Provide the [x, y] coordinate of the cell's center where the given text is located.  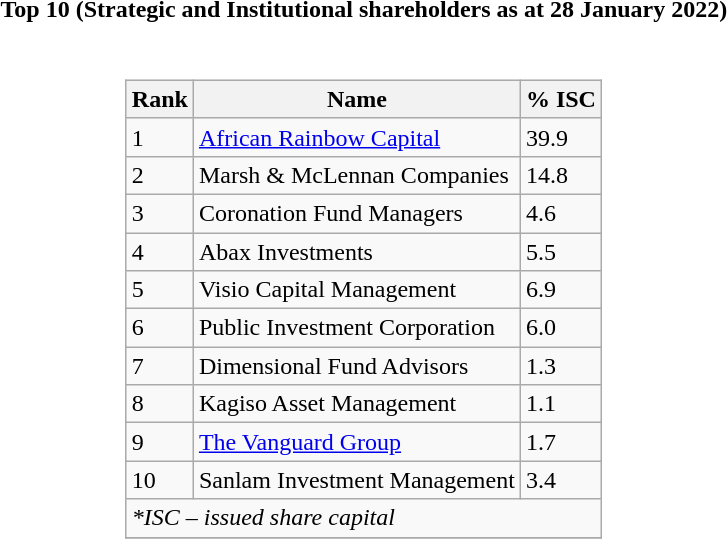
39.9 [560, 137]
5 [160, 290]
1.3 [560, 366]
4 [160, 251]
6 [160, 328]
Public Investment Corporation [356, 328]
6.9 [560, 290]
1.1 [560, 404]
Rank [160, 99]
4.6 [560, 213]
2 [160, 175]
Abax Investments [356, 251]
1 [160, 137]
6.0 [560, 328]
Name [356, 99]
Kagiso Asset Management [356, 404]
% ISC [560, 99]
10 [160, 480]
Marsh & McLennan Companies [356, 175]
Visio Capital Management [356, 290]
Sanlam Investment Management [356, 480]
The Vanguard Group [356, 442]
7 [160, 366]
Dimensional Fund Advisors [356, 366]
1.7 [560, 442]
*ISC – issued share capital [364, 518]
African Rainbow Capital [356, 137]
14.8 [560, 175]
3 [160, 213]
8 [160, 404]
3.4 [560, 480]
5.5 [560, 251]
Coronation Fund Managers [356, 213]
9 [160, 442]
